Return the [x, y] coordinate for the center point of the cell that contains the specified text.  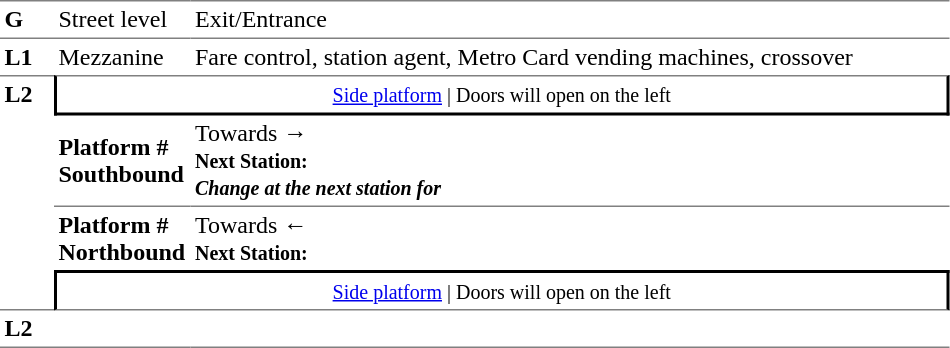
L1 [27, 57]
Fare control, station agent, Metro Card vending machines, crossover [570, 57]
Exit/Entrance [570, 20]
G [27, 20]
Towards → Next Station: Change at the next station for [570, 162]
Towards ← Next Station: [570, 238]
Mezzanine [122, 57]
Platform #Southbound [122, 162]
Platform #Northbound [122, 238]
Street level [122, 20]
